Determine the (X, Y) coordinate at the center of the cell enclosing the given text.  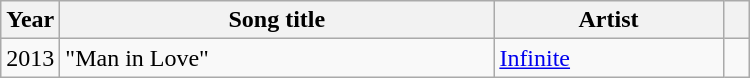
Year (30, 20)
Artist (608, 20)
Song title (277, 20)
2013 (30, 58)
Infinite (608, 58)
"Man in Love" (277, 58)
